Scan for the cell matching the given text and deliver its (x, y) coordinate at center. 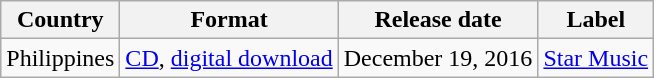
Philippines (60, 58)
Star Music (596, 58)
Country (60, 20)
December 19, 2016 (438, 58)
CD, digital download (229, 58)
Format (229, 20)
Label (596, 20)
Release date (438, 20)
